Output the (x, y) coordinate of the center of the cell containing the given text.  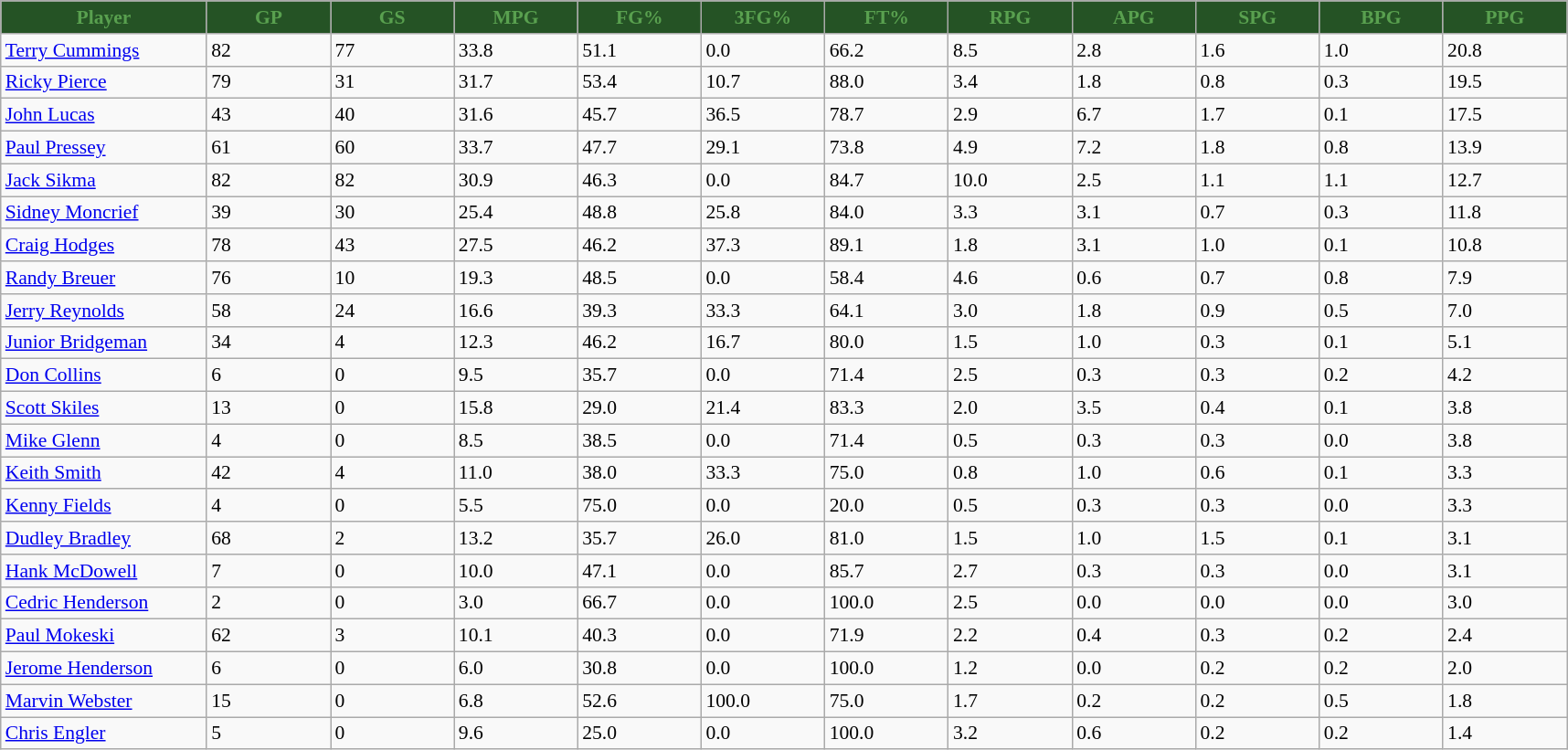
30.9 (515, 180)
58 (269, 311)
34 (269, 343)
10 (393, 278)
Hank McDowell (104, 571)
GP (269, 17)
FT% (886, 17)
1.6 (1257, 50)
13.2 (515, 538)
73.8 (886, 148)
3.4 (1011, 82)
Paul Pressey (104, 148)
1.4 (1504, 734)
Paul Mokeski (104, 636)
62 (269, 636)
BPG (1382, 17)
13.9 (1504, 148)
84.7 (886, 180)
12.7 (1504, 180)
61 (269, 148)
Jerome Henderson (104, 669)
40.3 (640, 636)
47.1 (640, 571)
58.4 (886, 278)
5 (269, 734)
Chris Engler (104, 734)
42 (269, 473)
80.0 (886, 343)
10.1 (515, 636)
17.5 (1504, 115)
7.9 (1504, 278)
84.0 (886, 213)
Sidney Moncrief (104, 213)
31.6 (515, 115)
Mike Glenn (104, 440)
3FG% (762, 17)
Jerry Reynolds (104, 311)
10.8 (1504, 246)
51.1 (640, 50)
19.5 (1504, 82)
39.3 (640, 311)
3.2 (1011, 734)
Dudley Bradley (104, 538)
John Lucas (104, 115)
3.5 (1133, 408)
APG (1133, 17)
10.7 (762, 82)
7.0 (1504, 311)
11.0 (515, 473)
Junior Bridgeman (104, 343)
33.7 (515, 148)
3 (393, 636)
12.3 (515, 343)
SPG (1257, 17)
77 (393, 50)
9.5 (515, 375)
5.5 (515, 506)
6.8 (515, 701)
2.8 (1133, 50)
Don Collins (104, 375)
15 (269, 701)
78 (269, 246)
4.2 (1504, 375)
36.5 (762, 115)
78.7 (886, 115)
Ricky Pierce (104, 82)
45.7 (640, 115)
Player (104, 17)
85.7 (886, 571)
Marvin Webster (104, 701)
GS (393, 17)
66.2 (886, 50)
29.0 (640, 408)
Jack Sikma (104, 180)
40 (393, 115)
47.7 (640, 148)
27.5 (515, 246)
88.0 (886, 82)
4.9 (1011, 148)
68 (269, 538)
2.4 (1504, 636)
25.8 (762, 213)
46.3 (640, 180)
PPG (1504, 17)
31.7 (515, 82)
Keith Smith (104, 473)
1.2 (1011, 669)
21.4 (762, 408)
Craig Hodges (104, 246)
76 (269, 278)
2.2 (1011, 636)
52.6 (640, 701)
Cedric Henderson (104, 603)
7 (269, 571)
2.7 (1011, 571)
38.0 (640, 473)
53.4 (640, 82)
64.1 (886, 311)
Kenny Fields (104, 506)
2.9 (1011, 115)
48.5 (640, 278)
MPG (515, 17)
9.6 (515, 734)
83.3 (886, 408)
30 (393, 213)
16.7 (762, 343)
79 (269, 82)
66.7 (640, 603)
19.3 (515, 278)
Scott Skiles (104, 408)
26.0 (762, 538)
Randy Breuer (104, 278)
13 (269, 408)
4.6 (1011, 278)
20.0 (886, 506)
24 (393, 311)
89.1 (886, 246)
6.7 (1133, 115)
6.0 (515, 669)
30.8 (640, 669)
FG% (640, 17)
81.0 (886, 538)
29.1 (762, 148)
71.9 (886, 636)
33.8 (515, 50)
39 (269, 213)
60 (393, 148)
Terry Cummings (104, 50)
25.4 (515, 213)
15.8 (515, 408)
48.8 (640, 213)
RPG (1011, 17)
7.2 (1133, 148)
25.0 (640, 734)
31 (393, 82)
16.6 (515, 311)
5.1 (1504, 343)
0.9 (1257, 311)
37.3 (762, 246)
20.8 (1504, 50)
38.5 (640, 440)
11.8 (1504, 213)
